Find where the given text appears and provide that cell's center as [x, y] coordinate. 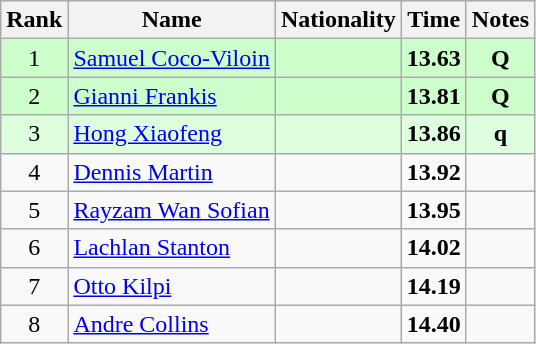
2 [34, 96]
3 [34, 134]
Samuel Coco-Viloin [172, 58]
Hong Xiaofeng [172, 134]
13.92 [434, 172]
13.86 [434, 134]
14.19 [434, 286]
5 [34, 210]
Rank [34, 20]
Andre Collins [172, 324]
Lachlan Stanton [172, 248]
13.81 [434, 96]
4 [34, 172]
Gianni Frankis [172, 96]
14.40 [434, 324]
6 [34, 248]
13.95 [434, 210]
Name [172, 20]
Notes [500, 20]
13.63 [434, 58]
q [500, 134]
1 [34, 58]
8 [34, 324]
7 [34, 286]
Dennis Martin [172, 172]
Otto Kilpi [172, 286]
Time [434, 20]
Nationality [338, 20]
14.02 [434, 248]
Rayzam Wan Sofian [172, 210]
